Provide the (X, Y) coordinate of the cell's center where the given text is located.  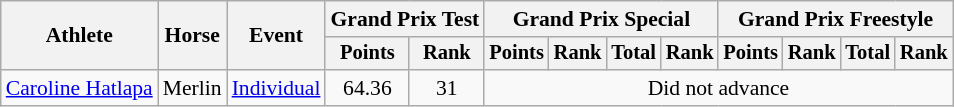
Grand Prix Test (404, 19)
Horse (192, 36)
Merlin (192, 88)
Event (276, 36)
Grand Prix Special (601, 19)
Did not advance (718, 88)
Grand Prix Freestyle (835, 19)
Caroline Hatlapa (80, 88)
Athlete (80, 36)
Individual (276, 88)
31 (446, 88)
64.36 (367, 88)
